Extract the [X, Y] coordinate from the center of the cell holding the provided text.  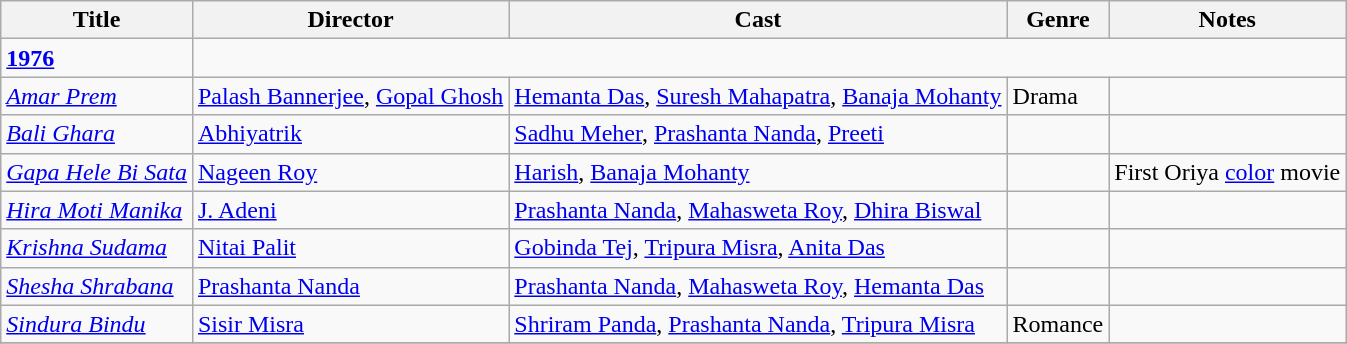
Abhiyatrik [350, 134]
Nitai Palit [350, 248]
Gobinda Tej, Tripura Misra, Anita Das [758, 248]
Hira Moti Manika [97, 210]
Krishna Sudama [97, 248]
Sindura Bindu [97, 324]
Nageen Roy [350, 172]
Prashanta Nanda, Mahasweta Roy, Hemanta Das [758, 286]
Genre [1058, 20]
Title [97, 20]
Shesha Shrabana [97, 286]
Sadhu Meher, Prashanta Nanda, Preeti [758, 134]
1976 [97, 58]
Bali Ghara [97, 134]
Sisir Misra [350, 324]
First Oriya color movie [1228, 172]
Prashanta Nanda, Mahasweta Roy, Dhira Biswal [758, 210]
Harish, Banaja Mohanty [758, 172]
Romance [1058, 324]
Cast [758, 20]
Gapa Hele Bi Sata [97, 172]
Director [350, 20]
Amar Prem [97, 96]
J. Adeni [350, 210]
Prashanta Nanda [350, 286]
Shriram Panda, Prashanta Nanda, Tripura Misra [758, 324]
Palash Bannerjee, Gopal Ghosh [350, 96]
Drama [1058, 96]
Notes [1228, 20]
Hemanta Das, Suresh Mahapatra, Banaja Mohanty [758, 96]
